Locate the cell with the specified text and output its [X, Y] center coordinate. 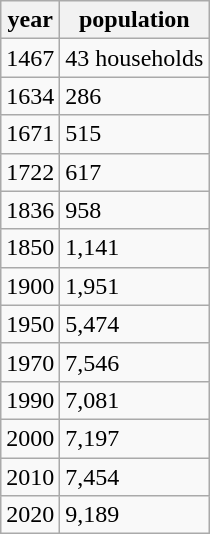
1900 [30, 286]
7,454 [134, 477]
9,189 [134, 515]
7,197 [134, 438]
2000 [30, 438]
958 [134, 210]
1850 [30, 248]
1,141 [134, 248]
43 households [134, 58]
1836 [30, 210]
7,546 [134, 362]
population [134, 20]
1634 [30, 96]
2010 [30, 477]
515 [134, 134]
1950 [30, 324]
1722 [30, 172]
1671 [30, 134]
year [30, 20]
5,474 [134, 324]
2020 [30, 515]
286 [134, 96]
617 [134, 172]
1990 [30, 400]
1,951 [134, 286]
1467 [30, 58]
1970 [30, 362]
7,081 [134, 400]
